Find where the given text appears and provide that cell's center as (X, Y) coordinate. 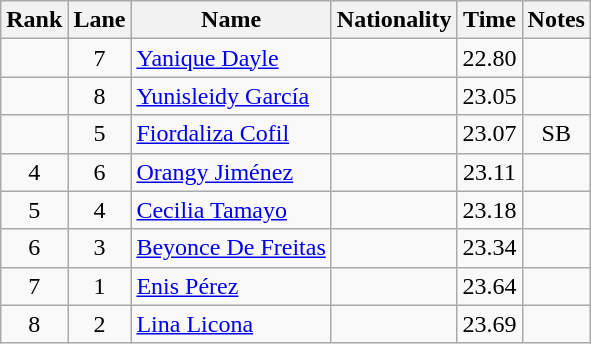
Orangy Jiménez (231, 172)
23.18 (490, 210)
2 (100, 324)
SB (556, 134)
Enis Pérez (231, 286)
Time (490, 20)
23.69 (490, 324)
Fiordaliza Cofil (231, 134)
23.07 (490, 134)
23.64 (490, 286)
3 (100, 248)
Rank (34, 20)
Beyonce De Freitas (231, 248)
23.05 (490, 96)
23.11 (490, 172)
Nationality (394, 20)
Lina Licona (231, 324)
Name (231, 20)
22.80 (490, 58)
23.34 (490, 248)
Lane (100, 20)
Cecilia Tamayo (231, 210)
1 (100, 286)
Notes (556, 20)
Yunisleidy García (231, 96)
Yanique Dayle (231, 58)
